Return the (x, y) coordinate for the center point of the cell that contains the specified text.  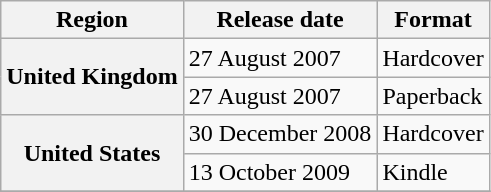
13 October 2009 (280, 172)
30 December 2008 (280, 134)
United States (92, 153)
Release date (280, 20)
United Kingdom (92, 77)
Kindle (433, 172)
Format (433, 20)
Region (92, 20)
Paperback (433, 96)
